Output the [x, y] coordinate of the center of the cell containing the given text.  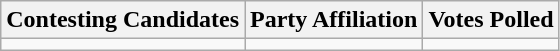
Party Affiliation [334, 20]
Votes Polled [491, 20]
Contesting Candidates [123, 20]
